Find where the given text appears and provide that cell's center as [x, y] coordinate. 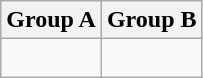
Group A [52, 20]
Group B [152, 20]
